Determine the [X, Y] coordinate at the center of the cell enclosing the given text.  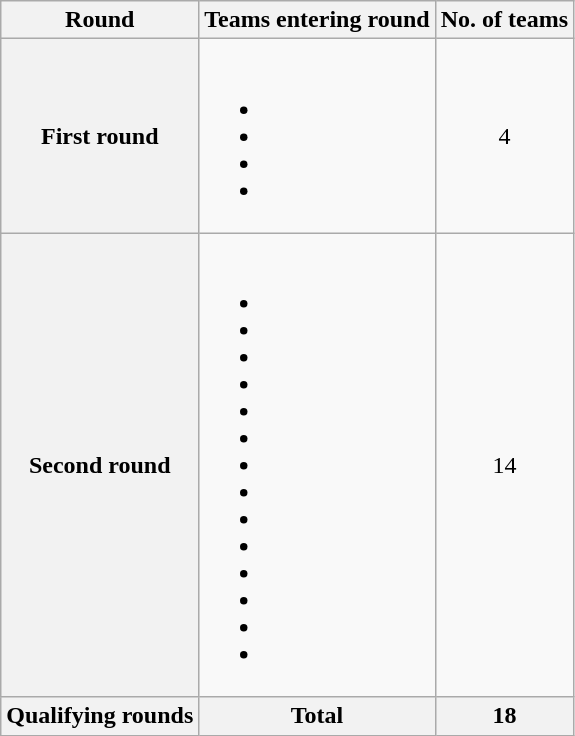
No. of teams [504, 20]
Second round [100, 465]
18 [504, 716]
Qualifying rounds [100, 716]
First round [100, 136]
14 [504, 465]
Round [100, 20]
Total [317, 716]
4 [504, 136]
Teams entering round [317, 20]
